Extract the [X, Y] coordinate from the center of the cell holding the provided text.  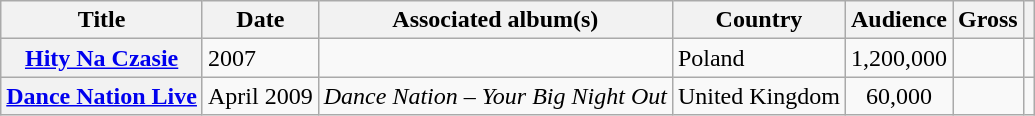
Hity Na Czasie [102, 58]
Poland [758, 58]
Gross [988, 20]
2007 [260, 58]
Dance Nation Live [102, 96]
Dance Nation – Your Big Night Out [495, 96]
1,200,000 [898, 58]
Audience [898, 20]
April 2009 [260, 96]
Title [102, 20]
Date [260, 20]
Associated album(s) [495, 20]
United Kingdom [758, 96]
60,000 [898, 96]
Country [758, 20]
